Scan for the cell matching the given text and deliver its (X, Y) coordinate at center. 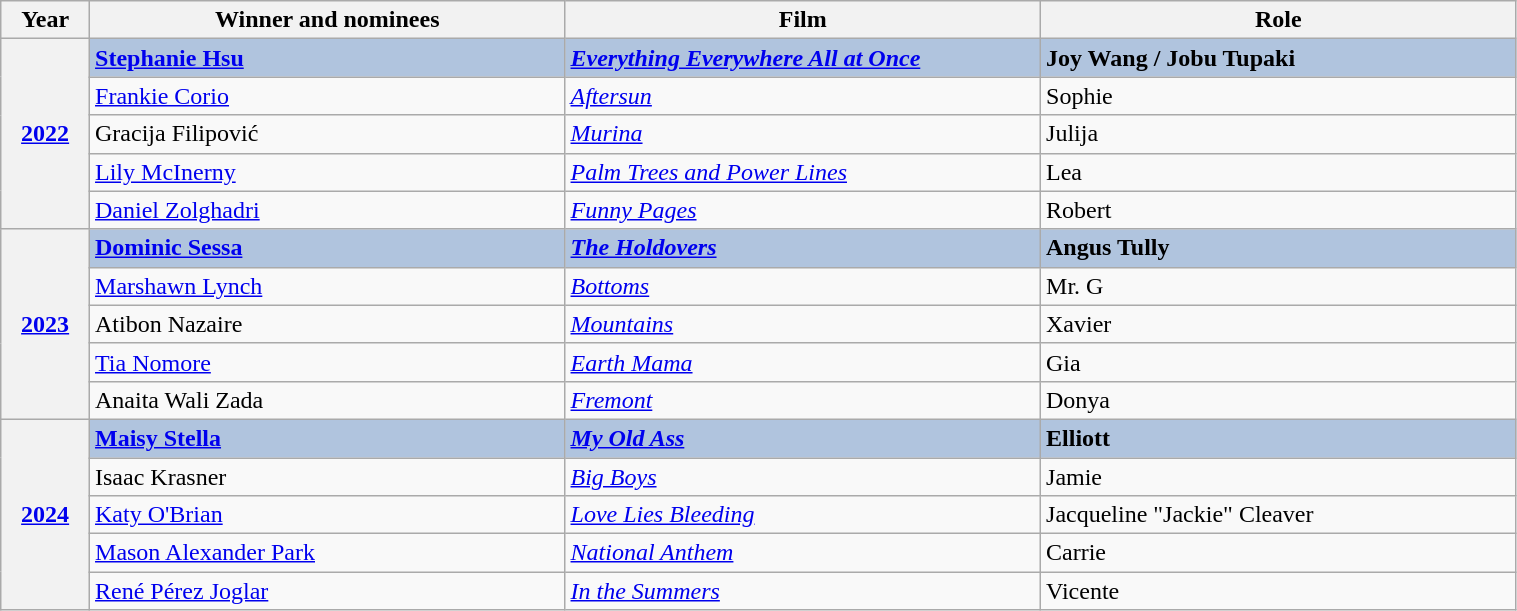
The Holdovers (803, 248)
Dominic Sessa (328, 248)
Robert (1279, 210)
In the Summers (803, 591)
Lily McInerny (328, 172)
Lea (1279, 172)
Joy Wang / Jobu Tupaki (1279, 58)
Tia Nomore (328, 362)
Winner and nominees (328, 20)
Mountains (803, 324)
Carrie (1279, 553)
Mason Alexander Park (328, 553)
Frankie Corio (328, 96)
Jacqueline "Jackie" Cleaver (1279, 515)
Sophie (1279, 96)
Elliott (1279, 438)
Funny Pages (803, 210)
Donya (1279, 400)
2024 (46, 514)
My Old Ass (803, 438)
Gracija Filipović (328, 134)
2022 (46, 134)
Jamie (1279, 477)
Love Lies Bleeding (803, 515)
Angus Tully (1279, 248)
Everything Everywhere All at Once (803, 58)
Daniel Zolghadri (328, 210)
Gia (1279, 362)
Katy O'Brian (328, 515)
René Pérez Joglar (328, 591)
Bottoms (803, 286)
Fremont (803, 400)
National Anthem (803, 553)
Vicente (1279, 591)
Film (803, 20)
Aftersun (803, 96)
Murina (803, 134)
Year (46, 20)
Isaac Krasner (328, 477)
Earth Mama (803, 362)
Palm Trees and Power Lines (803, 172)
Anaita Wali Zada (328, 400)
Marshawn Lynch (328, 286)
Big Boys (803, 477)
Stephanie Hsu (328, 58)
Atibon Nazaire (328, 324)
Xavier (1279, 324)
2023 (46, 324)
Mr. G (1279, 286)
Julija (1279, 134)
Role (1279, 20)
Maisy Stella (328, 438)
